Locate the cell with the specified text and output its (x, y) center coordinate. 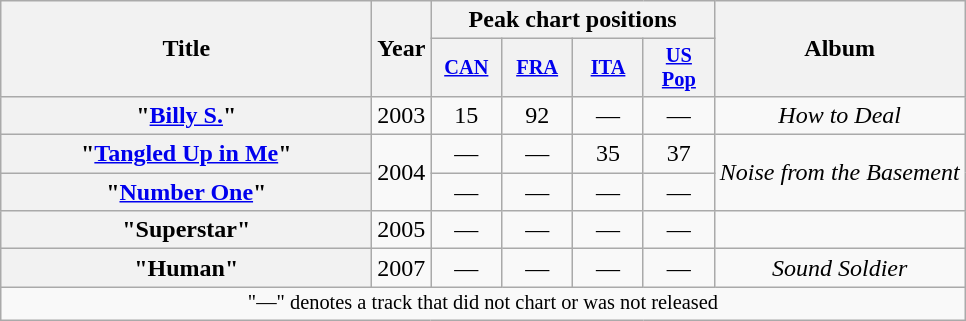
Peak chart positions (572, 20)
ITA (608, 68)
CAN (466, 68)
Sound Soldier (840, 268)
FRA (538, 68)
"Number One" (186, 192)
37 (678, 154)
"Tangled Up in Me" (186, 154)
92 (538, 115)
"—" denotes a track that did not chart or was not released (483, 304)
Year (402, 49)
2007 (402, 268)
Noise from the Basement (840, 173)
"Human" (186, 268)
15 (466, 115)
2004 (402, 173)
"Superstar" (186, 230)
2003 (402, 115)
Title (186, 49)
How to Deal (840, 115)
"Billy S." (186, 115)
2005 (402, 230)
USPop (678, 68)
35 (608, 154)
Album (840, 49)
